Capture the cell that displays the provided text and extract its [x, y] central coordinate. 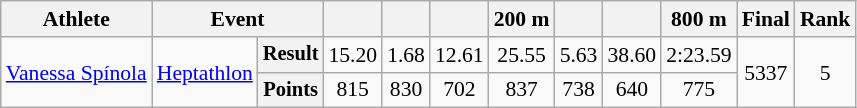
Heptathlon [205, 72]
800 m [698, 19]
5.63 [579, 55]
25.55 [522, 55]
Rank [826, 19]
Points [291, 90]
5337 [766, 72]
Vanessa Spínola [76, 72]
837 [522, 90]
2:23.59 [698, 55]
15.20 [352, 55]
Event [238, 19]
815 [352, 90]
830 [406, 90]
5 [826, 72]
200 m [522, 19]
1.68 [406, 55]
702 [460, 90]
Result [291, 55]
640 [632, 90]
738 [579, 90]
Athlete [76, 19]
12.61 [460, 55]
38.60 [632, 55]
Final [766, 19]
775 [698, 90]
